Determine the [X, Y] coordinate at the center of the cell enclosing the given text.  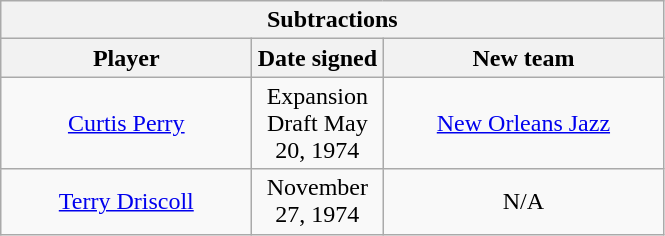
N/A [524, 202]
Curtis Perry [126, 123]
New team [524, 58]
Expansion Draft May 20, 1974 [318, 123]
Subtractions [332, 20]
Player [126, 58]
Terry Driscoll [126, 202]
New Orleans Jazz [524, 123]
November 27, 1974 [318, 202]
Date signed [318, 58]
